Search for the cell housing the specified text and yield its [x, y] center coordinate. 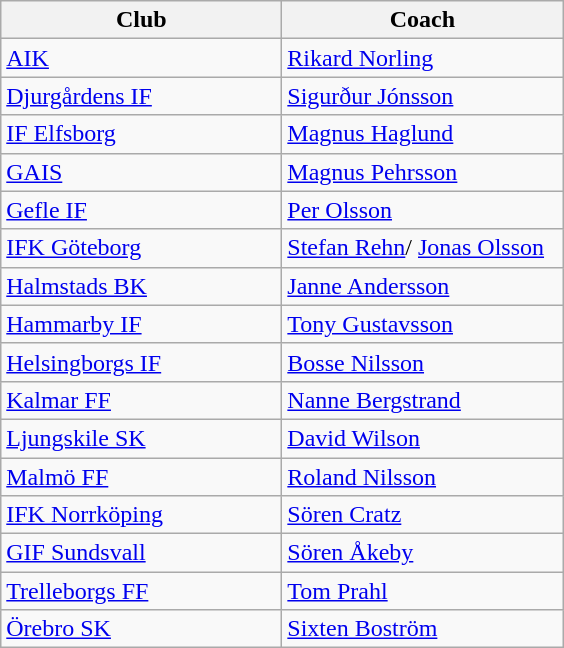
Club [142, 20]
Roland Nilsson [422, 477]
GIF Sundsvall [142, 553]
IFK Norrköping [142, 515]
Janne Andersson [422, 286]
Magnus Haglund [422, 134]
Gefle IF [142, 210]
IF Elfsborg [142, 134]
Malmö FF [142, 477]
Halmstads BK [142, 286]
Coach [422, 20]
Sören Cratz [422, 515]
David Wilson [422, 438]
Djurgårdens IF [142, 96]
Kalmar FF [142, 400]
Trelleborgs FF [142, 591]
Helsingborgs IF [142, 362]
Sigurður Jónsson [422, 96]
IFK Göteborg [142, 248]
GAIS [142, 172]
Rikard Norling [422, 58]
Per Olsson [422, 210]
AIK [142, 58]
Hammarby IF [142, 324]
Nanne Bergstrand [422, 400]
Sixten Boström [422, 629]
Örebro SK [142, 629]
Tom Prahl [422, 591]
Stefan Rehn/ Jonas Olsson [422, 248]
Ljungskile SK [142, 438]
Sören Åkeby [422, 553]
Magnus Pehrsson [422, 172]
Bosse Nilsson [422, 362]
Tony Gustavsson [422, 324]
